Search for the cell housing the specified text and yield its [X, Y] center coordinate. 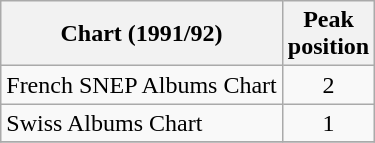
2 [328, 85]
1 [328, 123]
Chart (1991/92) [142, 34]
French SNEP Albums Chart [142, 85]
Swiss Albums Chart [142, 123]
Peakposition [328, 34]
